For the text-containing cell, return its midpoint in [x, y] coordinate format. 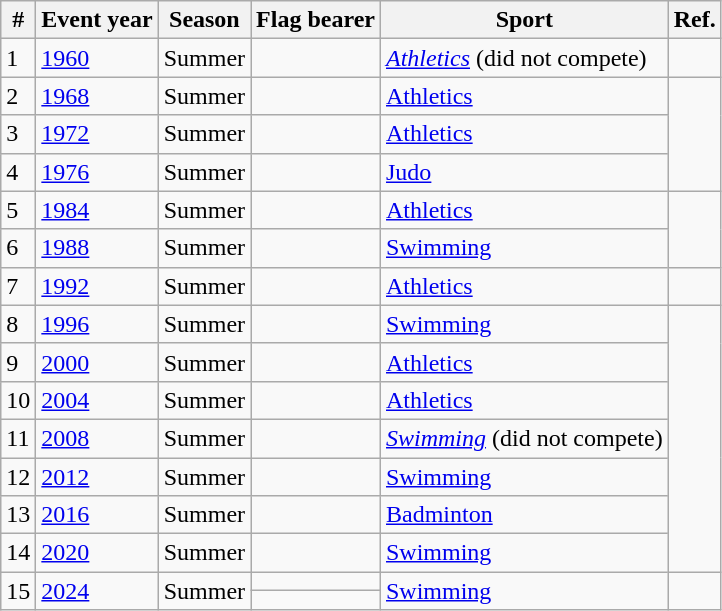
Flag bearer [316, 20]
15 [18, 591]
3 [18, 134]
1984 [97, 210]
1968 [97, 96]
2016 [97, 515]
Season [204, 20]
4 [18, 172]
2 [18, 96]
Judo [524, 172]
2008 [97, 438]
7 [18, 286]
2024 [97, 591]
Event year [97, 20]
1988 [97, 248]
1 [18, 58]
10 [18, 400]
1996 [97, 324]
Sport [524, 20]
6 [18, 248]
2012 [97, 477]
8 [18, 324]
2020 [97, 553]
12 [18, 477]
2004 [97, 400]
Swimming (did not compete) [524, 438]
9 [18, 362]
11 [18, 438]
2000 [97, 362]
1976 [97, 172]
Badminton [524, 515]
Ref. [694, 20]
13 [18, 515]
1960 [97, 58]
14 [18, 553]
1972 [97, 134]
1992 [97, 286]
Athletics (did not compete) [524, 58]
# [18, 20]
5 [18, 210]
